From the cell containing the given text, extract its center point as (X, Y) coordinate. 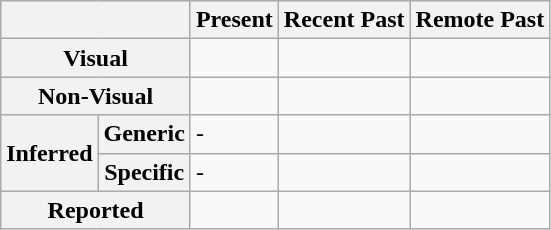
Visual (96, 58)
Inferred (50, 153)
Generic (144, 134)
Remote Past (480, 20)
Reported (96, 210)
Present (234, 20)
Non-Visual (96, 96)
Specific (144, 172)
Recent Past (344, 20)
